Find where the given text appears and provide that cell's center as [x, y] coordinate. 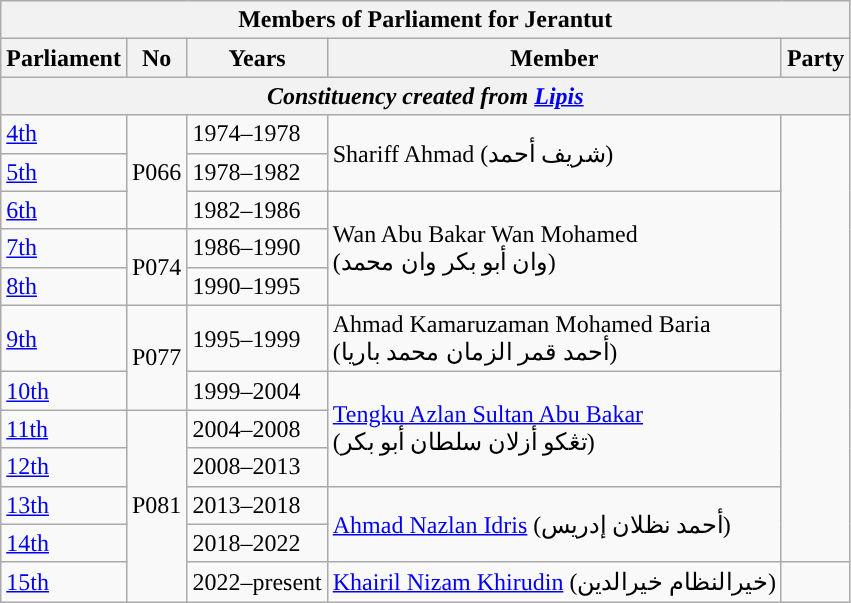
2018–2022 [257, 543]
P077 [156, 358]
No [156, 58]
13th [64, 505]
14th [64, 543]
1974–1978 [257, 134]
Member [554, 58]
10th [64, 391]
P066 [156, 172]
P081 [156, 506]
9th [64, 338]
6th [64, 210]
2013–2018 [257, 505]
11th [64, 429]
8th [64, 286]
2008–2013 [257, 467]
Shariff Ahmad (شريف أحمد) [554, 153]
1995–1999 [257, 338]
1999–2004 [257, 391]
1990–1995 [257, 286]
1986–1990 [257, 248]
Parliament [64, 58]
Ahmad Kamaruzaman Mohamed Baria(أحمد قمر الزمان محمد باريا) [554, 338]
2004–2008 [257, 429]
Tengku Azlan Sultan Abu Bakar(تڠكو أزلان سلطان أبو بكر) [554, 429]
Years [257, 58]
Members of Parliament for Jerantut [426, 20]
Khairil Nizam Khirudin (خيرالنظام خيرالدين) [554, 582]
Constituency created from Lipis [426, 96]
1982–1986 [257, 210]
15th [64, 582]
5th [64, 172]
Wan Abu Bakar Wan Mohamed(وان أبو بكر وان محمد) [554, 248]
Party [815, 58]
12th [64, 467]
7th [64, 248]
1978–1982 [257, 172]
4th [64, 134]
P074 [156, 267]
2022–present [257, 582]
Ahmad Nazlan Idris (أحمد نظلان إدريس) [554, 524]
